Find where the given text appears and provide that cell's center as [X, Y] coordinate. 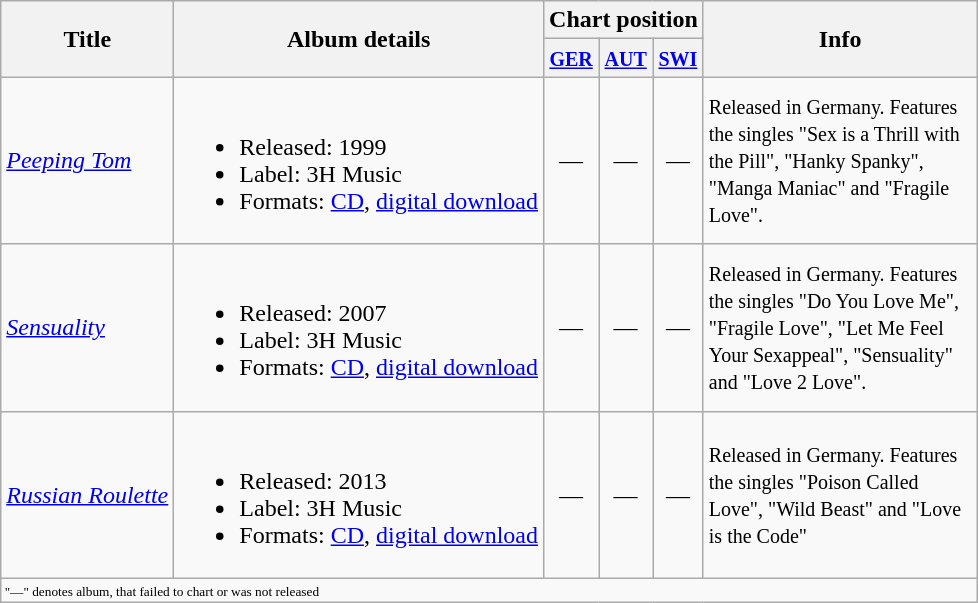
Info [840, 39]
Released in Germany. Features the singles "Do You Love Me", "Fragile Love", "Let Me Feel Your Sexappeal", "Sensuality" and "Love 2 Love". [840, 328]
Album details [359, 39]
AUT [626, 58]
Russian Roulette [88, 494]
Released: 2013Label: 3H MusicFormats: CD, digital download [359, 494]
"—" denotes album, that failed to chart or was not released [489, 590]
Title [88, 39]
SWI [678, 58]
Peeping Tom [88, 160]
GER [572, 58]
Released: 2007Label: 3H MusicFormats: CD, digital download [359, 328]
Released in Germany. Features the singles "Poison Called Love", "Wild Beast" and "Love is the Code" [840, 494]
Released in Germany. Features the singles "Sex is a Thrill with the Pill", "Hanky Spanky", "Manga Maniac" and "Fragile Love". [840, 160]
Released: 1999Label: 3H MusicFormats: CD, digital download [359, 160]
Sensuality [88, 328]
Chart position [624, 20]
